Output the (x, y) coordinate of the center of the cell containing the given text.  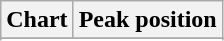
Chart (37, 20)
Peak position (148, 20)
